Search for the cell housing the specified text and yield its (X, Y) center coordinate. 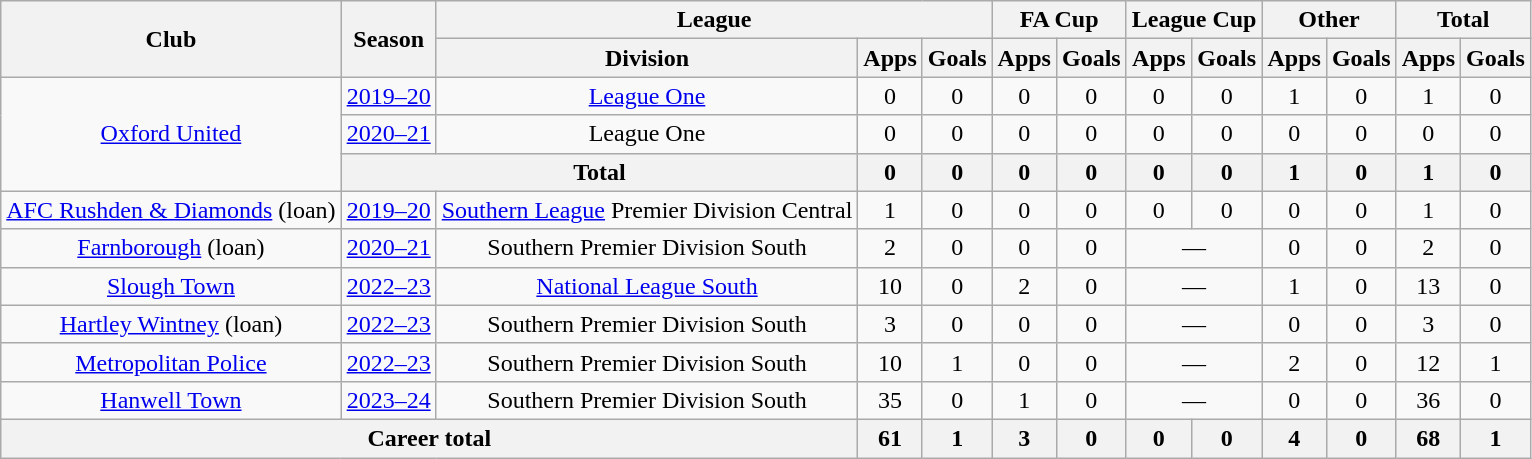
Season (388, 39)
Division (647, 58)
AFC Rushden & Diamonds (loan) (171, 210)
68 (1428, 438)
National League South (647, 286)
Farnborough (loan) (171, 248)
36 (1428, 400)
League (714, 20)
Club (171, 39)
4 (1294, 438)
61 (890, 438)
League Cup (1194, 20)
Hanwell Town (171, 400)
FA Cup (1059, 20)
Hartley Wintney (loan) (171, 324)
Oxford United (171, 134)
12 (1428, 362)
13 (1428, 286)
Other (1329, 20)
Career total (430, 438)
2023–24 (388, 400)
Southern League Premier Division Central (647, 210)
Metropolitan Police (171, 362)
35 (890, 400)
Slough Town (171, 286)
